Search for the cell housing the specified text and yield its (x, y) center coordinate. 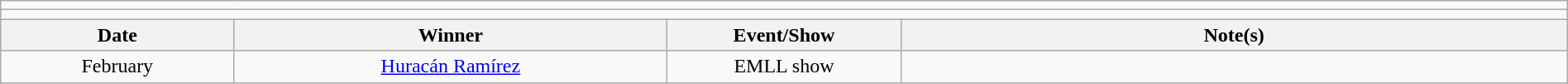
Note(s) (1234, 35)
EMLL show (784, 67)
Date (117, 35)
Huracán Ramírez (451, 67)
Winner (451, 35)
February (117, 67)
Event/Show (784, 35)
